For the text-containing cell, return its midpoint in (X, Y) coordinate format. 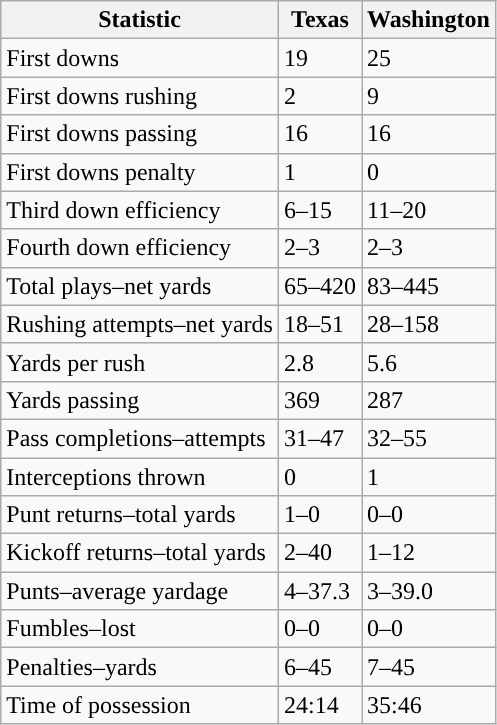
First downs (140, 58)
Rushing attempts–net yards (140, 324)
Interceptions thrown (140, 477)
7–45 (429, 667)
Total plays–net yards (140, 286)
1–0 (320, 515)
Punts–average yardage (140, 591)
Washington (429, 20)
Statistic (140, 20)
Penalties–yards (140, 667)
32–55 (429, 438)
First downs passing (140, 134)
Yards per rush (140, 362)
First downs penalty (140, 172)
Punt returns–total yards (140, 515)
35:46 (429, 705)
1–12 (429, 553)
3–39.0 (429, 591)
19 (320, 58)
65–420 (320, 286)
Fourth down efficiency (140, 248)
2–40 (320, 553)
11–20 (429, 210)
Time of possession (140, 705)
Kickoff returns–total yards (140, 553)
First downs rushing (140, 96)
2 (320, 96)
24:14 (320, 705)
Texas (320, 20)
6–45 (320, 667)
Yards passing (140, 400)
287 (429, 400)
31–47 (320, 438)
Third down efficiency (140, 210)
5.6 (429, 362)
25 (429, 58)
Pass completions–attempts (140, 438)
6–15 (320, 210)
4–37.3 (320, 591)
2.8 (320, 362)
9 (429, 96)
28–158 (429, 324)
18–51 (320, 324)
Fumbles–lost (140, 629)
83–445 (429, 286)
369 (320, 400)
